Locate the cell with the specified text and output its (X, Y) center coordinate. 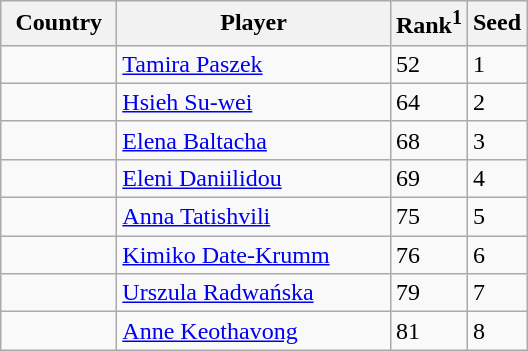
Anne Keothavong (254, 331)
69 (428, 178)
52 (428, 64)
76 (428, 255)
Player (254, 24)
Country (59, 24)
4 (496, 178)
Eleni Daniilidou (254, 178)
1 (496, 64)
75 (428, 217)
Anna Tatishvili (254, 217)
Rank1 (428, 24)
Urszula Radwańska (254, 293)
68 (428, 140)
3 (496, 140)
7 (496, 293)
Hsieh Su-wei (254, 102)
Seed (496, 24)
Tamira Paszek (254, 64)
5 (496, 217)
2 (496, 102)
Elena Baltacha (254, 140)
64 (428, 102)
79 (428, 293)
6 (496, 255)
8 (496, 331)
81 (428, 331)
Kimiko Date-Krumm (254, 255)
